Return [X, Y] of the center of cell containing provided text 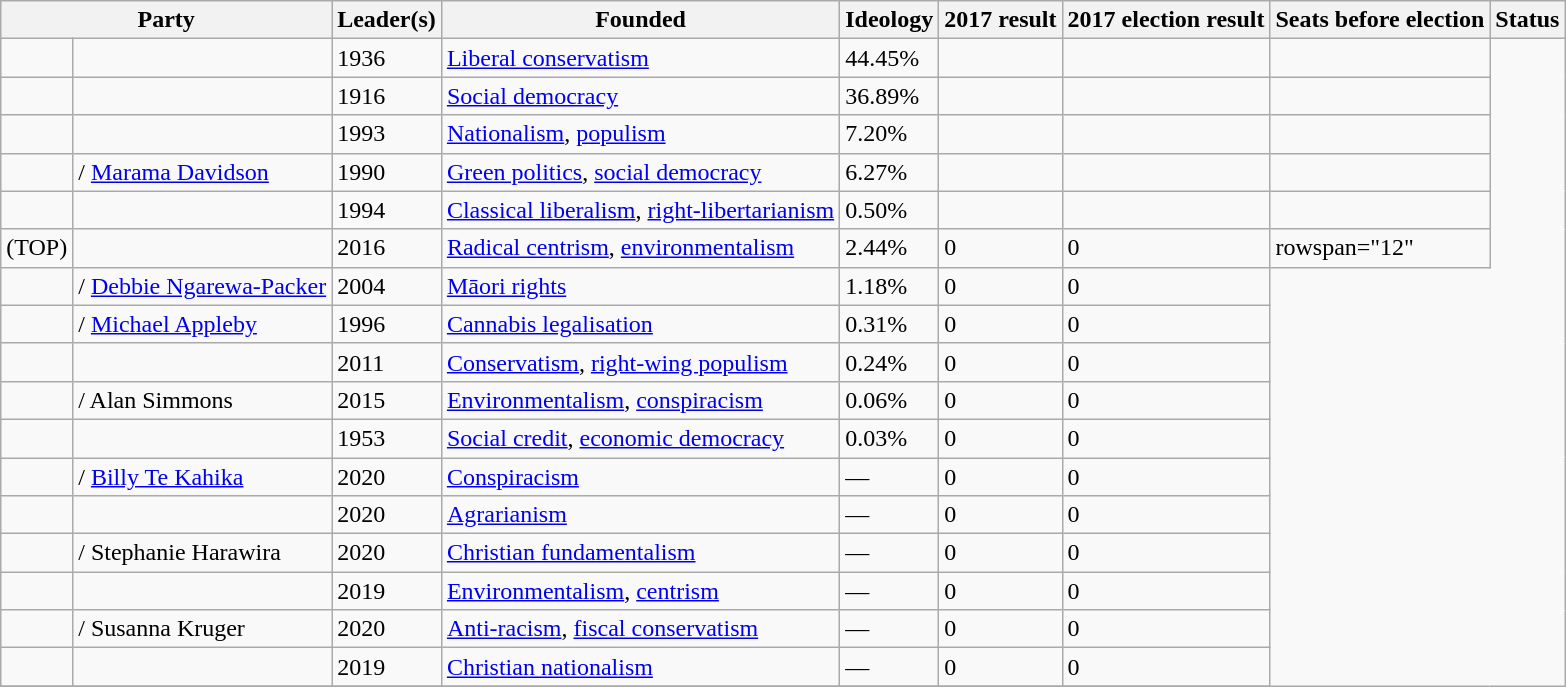
/ Stephanie Harawira [202, 553]
Party [166, 20]
1996 [387, 324]
Christian fundamentalism [640, 553]
/ Debbie Ngarewa-Packer [202, 286]
1.18% [890, 286]
Seats before election [1380, 20]
rowspan="12" [1380, 248]
0.06% [890, 400]
Agrarianism [640, 515]
1936 [387, 58]
2016 [387, 248]
(TOP) [37, 248]
2004 [387, 286]
/ Billy Te Kahika [202, 477]
6.27% [890, 172]
2017 election result [1166, 20]
Māori rights [640, 286]
0.31% [890, 324]
Status [1528, 20]
2017 result [1000, 20]
Leader(s) [387, 20]
Founded [640, 20]
44.45% [890, 58]
Green politics, social democracy [640, 172]
2.44% [890, 248]
Nationalism, populism [640, 134]
Environmentalism, centrism [640, 591]
Cannabis legalisation [640, 324]
/ Marama Davidson [202, 172]
0.03% [890, 438]
Ideology [890, 20]
0.50% [890, 210]
Social credit, economic democracy [640, 438]
Christian nationalism [640, 667]
Radical centrism, environmentalism [640, 248]
1953 [387, 438]
/ Susanna Kruger [202, 629]
36.89% [890, 96]
0.24% [890, 362]
2015 [387, 400]
Conservatism, right-wing populism [640, 362]
1916 [387, 96]
Liberal conservatism [640, 58]
Social democracy [640, 96]
1994 [387, 210]
Classical liberalism, right-libertarianism [640, 210]
Conspiracism [640, 477]
Anti-racism, fiscal conservatism [640, 629]
Environmentalism, conspiracism [640, 400]
1990 [387, 172]
2011 [387, 362]
/ Alan Simmons [202, 400]
1993 [387, 134]
/ Michael Appleby [202, 324]
7.20% [890, 134]
